Find where the given text appears and provide that cell's center as [x, y] coordinate. 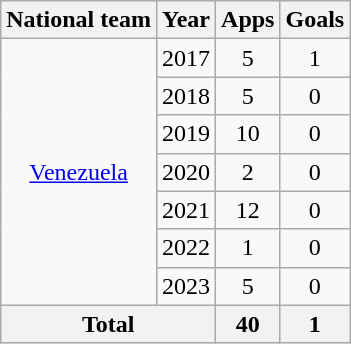
Venezuela [79, 172]
2 [248, 172]
2018 [186, 96]
2023 [186, 286]
40 [248, 324]
Apps [248, 20]
10 [248, 134]
2019 [186, 134]
Total [108, 324]
2020 [186, 172]
National team [79, 20]
12 [248, 210]
Year [186, 20]
2022 [186, 248]
2021 [186, 210]
2017 [186, 58]
Goals [315, 20]
